Pinpoint the cell where the given text exists, returning its (x, y) midpoint coordinate. 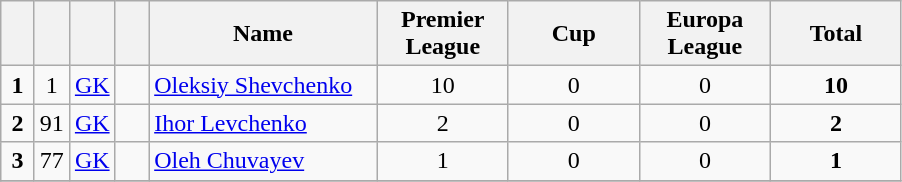
Oleksiy Shevchenko (264, 85)
Name (264, 34)
Premier League (442, 34)
Ihor Levchenko (264, 123)
Oleh Chuvayev (264, 161)
Cup (574, 34)
91 (52, 123)
Europa League (704, 34)
77 (52, 161)
3 (18, 161)
Total (836, 34)
